Search for the cell housing the specified text and yield its [x, y] center coordinate. 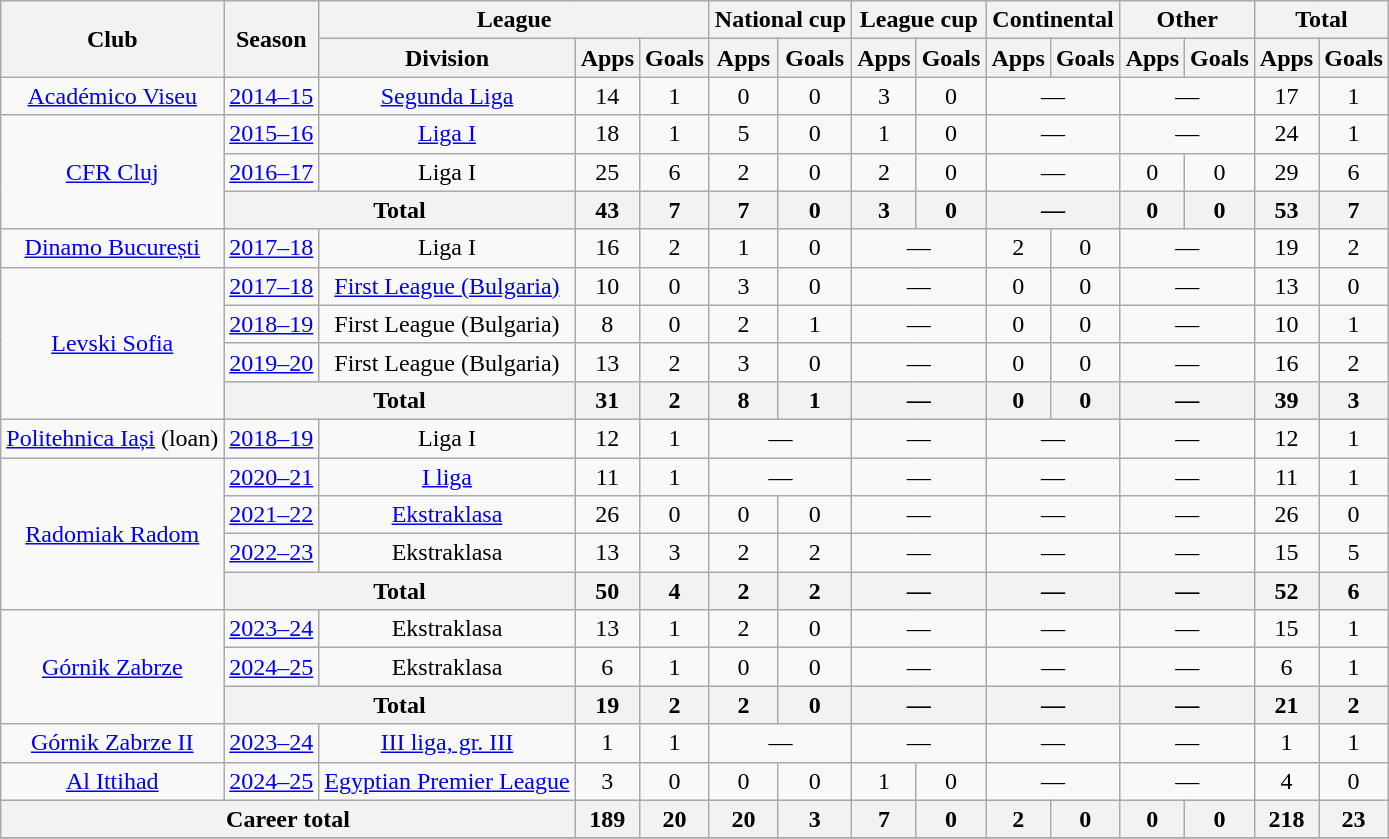
Politehnica Iași (loan) [112, 438]
52 [1286, 591]
Radomiak Radom [112, 534]
21 [1286, 705]
National cup [780, 20]
14 [607, 96]
25 [607, 172]
Segunda Liga [447, 96]
Other [1187, 20]
23 [1354, 819]
Levski Sofia [112, 343]
50 [607, 591]
I liga [447, 477]
CFR Cluj [112, 172]
189 [607, 819]
Al Ittihad [112, 781]
24 [1286, 134]
Season [272, 39]
218 [1286, 819]
Dinamo București [112, 248]
17 [1286, 96]
2021–22 [272, 515]
Górnik Zabrze II [112, 743]
31 [607, 400]
18 [607, 134]
39 [1286, 400]
Egyptian Premier League [447, 781]
III liga, gr. III [447, 743]
Académico Viseu [112, 96]
2016–17 [272, 172]
2020–21 [272, 477]
League [514, 20]
Career total [288, 819]
Continental [1053, 20]
League cup [919, 20]
Division [447, 58]
2014–15 [272, 96]
2022–23 [272, 553]
43 [607, 210]
53 [1286, 210]
Górnik Zabrze [112, 667]
29 [1286, 172]
Club [112, 39]
2015–16 [272, 134]
2019–20 [272, 362]
